Capture the cell that displays the provided text and extract its (x, y) central coordinate. 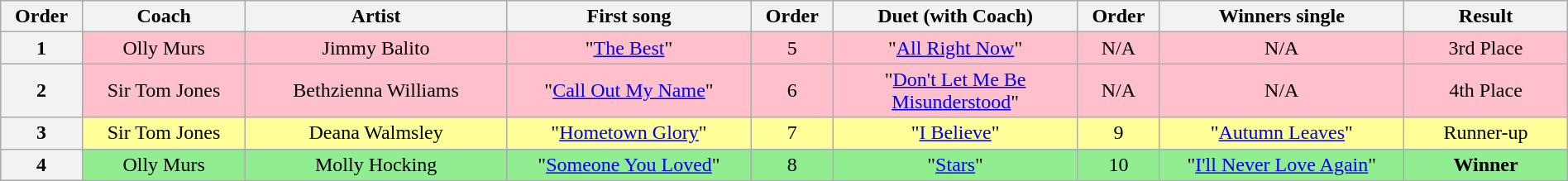
First song (629, 17)
"Stars" (955, 164)
"I Believe" (955, 133)
"Autumn Leaves" (1282, 133)
Molly Hocking (376, 164)
"Don't Let Me Be Misunderstood" (955, 91)
"I'll Never Love Again" (1282, 164)
"Call Out My Name" (629, 91)
"Someone You Loved" (629, 164)
7 (792, 133)
Deana Walmsley (376, 133)
"Hometown Glory" (629, 133)
10 (1118, 164)
3 (41, 133)
Runner-up (1485, 133)
9 (1118, 133)
2 (41, 91)
1 (41, 48)
"The Best" (629, 48)
3rd Place (1485, 48)
Duet (with Coach) (955, 17)
4th Place (1485, 91)
5 (792, 48)
Bethzienna Williams (376, 91)
6 (792, 91)
Jimmy Balito (376, 48)
Result (1485, 17)
"All Right Now" (955, 48)
Winners single (1282, 17)
4 (41, 164)
Artist (376, 17)
Winner (1485, 164)
8 (792, 164)
Coach (164, 17)
